Return [X, Y] of the center of cell containing provided text 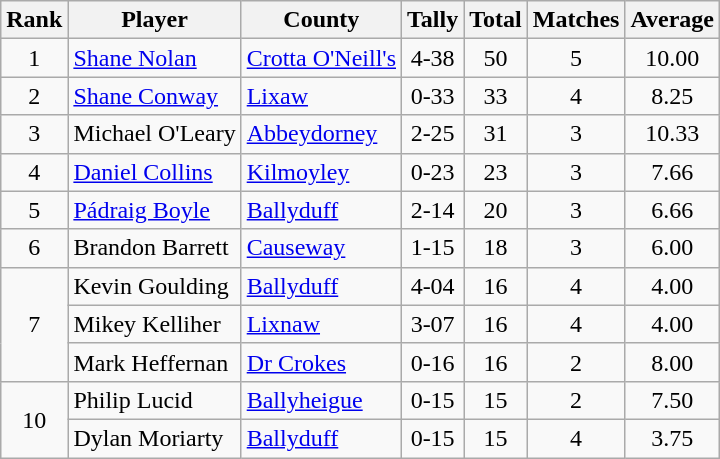
20 [496, 210]
50 [496, 58]
Total [496, 20]
23 [496, 172]
3-07 [433, 324]
Tally [433, 20]
1-15 [433, 248]
8.25 [672, 96]
Philip Lucid [154, 400]
Rank [34, 20]
4-38 [433, 58]
7.50 [672, 400]
Daniel Collins [154, 172]
Mikey Kelliher [154, 324]
Causeway [321, 248]
7.66 [672, 172]
Average [672, 20]
0-33 [433, 96]
10 [34, 419]
Michael O'Leary [154, 134]
Pádraig Boyle [154, 210]
4-04 [433, 286]
Lixaw [321, 96]
3.75 [672, 438]
Player [154, 20]
Dylan Moriarty [154, 438]
Shane Nolan [154, 58]
County [321, 20]
2-25 [433, 134]
33 [496, 96]
Lixnaw [321, 324]
Mark Heffernan [154, 362]
6.66 [672, 210]
7 [34, 324]
6.00 [672, 248]
6 [34, 248]
10.33 [672, 134]
10.00 [672, 58]
1 [34, 58]
18 [496, 248]
Abbeydorney [321, 134]
Ballyheigue [321, 400]
Kilmoyley [321, 172]
2-14 [433, 210]
0-16 [433, 362]
Brandon Barrett [154, 248]
Matches [576, 20]
Crotta O'Neill's [321, 58]
Dr Crokes [321, 362]
31 [496, 134]
8.00 [672, 362]
Kevin Goulding [154, 286]
0-23 [433, 172]
Shane Conway [154, 96]
